Return the (X, Y) coordinate for the center point of the cell that contains the specified text.  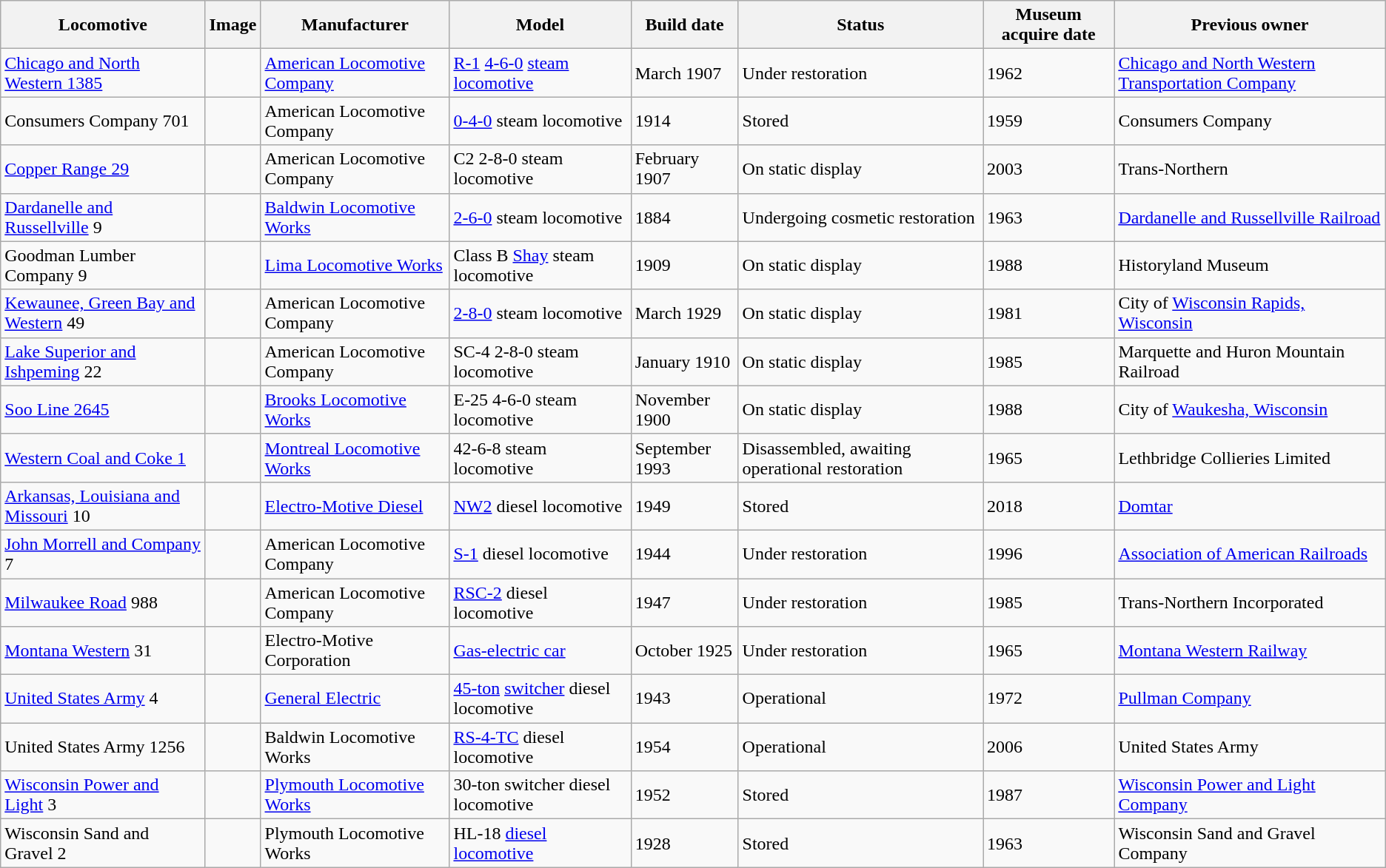
Image (232, 25)
Soo Line 2645 (103, 410)
Montreal Locomotive Works (355, 457)
NW2 diesel locomotive (540, 506)
1944 (684, 554)
1884 (684, 218)
RSC-2 diesel locomotive (540, 602)
Manufacturer (355, 25)
Trans-Northern Incorporated (1250, 602)
HL-18 diesel locomotive (540, 844)
Goodman Lumber Company 9 (103, 265)
1987 (1048, 795)
United States Army 1256 (103, 747)
45-ton switcher diesel locomotive (540, 699)
Historyland Museum (1250, 265)
February 1907 (684, 169)
Electro-Motive Corporation (355, 651)
United States Army (1250, 747)
Marquette and Huron Mountain Railroad (1250, 361)
Chicago and North Western 1385 (103, 73)
Consumers Company 701 (103, 121)
January 1910 (684, 361)
Model (540, 25)
Class B Shay steam locomotive (540, 265)
Dardanelle and Russellville Railroad (1250, 218)
2-6-0 steam locomotive (540, 218)
S-1 diesel locomotive (540, 554)
Undergoing cosmetic restoration (860, 218)
October 1925 (684, 651)
Wisconsin Sand and Gravel Company (1250, 844)
1949 (684, 506)
1962 (1048, 73)
R-1 4-6-0 steam locomotive (540, 73)
1996 (1048, 554)
City of Waukesha, Wisconsin (1250, 410)
1954 (684, 747)
John Morrell and Company 7 (103, 554)
September 1993 (684, 457)
Dardanelle and Russellville 9 (103, 218)
Wisconsin Power and Light 3 (103, 795)
Milwaukee Road 988 (103, 602)
Arkansas, Louisiana and Missouri 10 (103, 506)
Museum acquire date (1048, 25)
2006 (1048, 747)
Montana Western 31 (103, 651)
1943 (684, 699)
1909 (684, 265)
C2 2-8-0 steam locomotive (540, 169)
Wisconsin Sand and Gravel 2 (103, 844)
2018 (1048, 506)
Domtar (1250, 506)
Previous owner (1250, 25)
RS-4-TC diesel locomotive (540, 747)
1947 (684, 602)
2003 (1048, 169)
1928 (684, 844)
Gas-electric car (540, 651)
General Electric (355, 699)
1981 (1048, 314)
Status (860, 25)
Build date (684, 25)
Association of American Railroads (1250, 554)
1952 (684, 795)
Disassembled, awaiting operational restoration (860, 457)
March 1907 (684, 73)
November 1900 (684, 410)
1972 (1048, 699)
Locomotive (103, 25)
0-4-0 steam locomotive (540, 121)
Chicago and North Western Transportation Company (1250, 73)
Consumers Company (1250, 121)
SC-4 2-8-0 steam locomotive (540, 361)
Brooks Locomotive Works (355, 410)
Lethbridge Collieries Limited (1250, 457)
1914 (684, 121)
Pullman Company (1250, 699)
Wisconsin Power and Light Company (1250, 795)
1959 (1048, 121)
Montana Western Railway (1250, 651)
March 1929 (684, 314)
42-6-8 steam locomotive (540, 457)
Kewaunee, Green Bay and Western 49 (103, 314)
Lake Superior and Ishpeming 22 (103, 361)
Trans-Northern (1250, 169)
Electro-Motive Diesel (355, 506)
30-ton switcher diesel locomotive (540, 795)
Western Coal and Coke 1 (103, 457)
E-25 4-6-0 steam locomotive (540, 410)
2-8-0 steam locomotive (540, 314)
United States Army 4 (103, 699)
City of Wisconsin Rapids, Wisconsin (1250, 314)
Lima Locomotive Works (355, 265)
Copper Range 29 (103, 169)
